Return the [x, y] coordinate for the center point of the cell that contains the specified text.  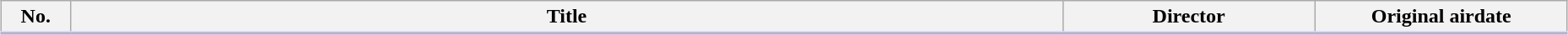
No. [35, 17]
Title [567, 17]
Original airdate [1441, 17]
Director [1188, 17]
